For the text-containing cell, return its midpoint in [x, y] coordinate format. 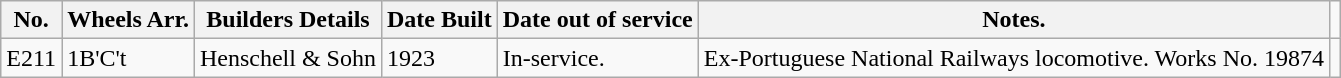
1B'C't [128, 58]
Date Built [439, 20]
Wheels Arr. [128, 20]
In-service. [598, 58]
No. [32, 20]
Ex-Portuguese National Railways locomotive. Works No. 19874 [1014, 58]
E211 [32, 58]
Builders Details [288, 20]
1923 [439, 58]
Notes. [1014, 20]
Date out of service [598, 20]
Henschell & Sohn [288, 58]
